Capture the cell that displays the provided text and extract its [X, Y] central coordinate. 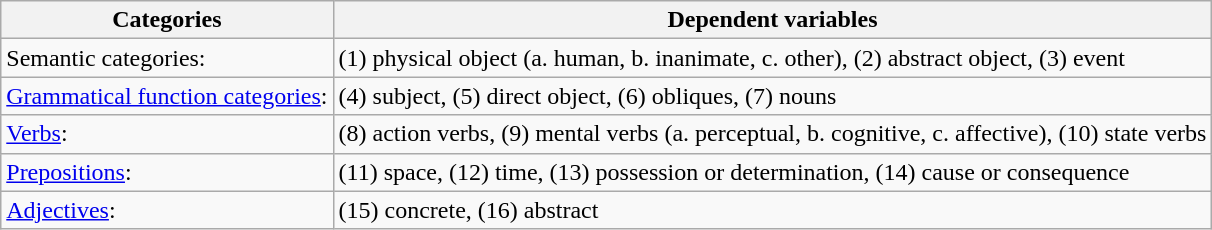
Dependent variables [772, 20]
Prepositions: [167, 172]
(11) space, (12) time, (13) possession or determination, (14) cause or consequence [772, 172]
Adjectives: [167, 210]
(4) subject, (5) direct object, (6) obliques, (7) nouns [772, 96]
Categories [167, 20]
(8) action verbs, (9) mental verbs (a. perceptual, b. cognitive, c. affective), (10) state verbs [772, 134]
Semantic categories: [167, 58]
Verbs: [167, 134]
(1) physical object (a. human, b. inanimate, c. other), (2) abstract object, (3) event [772, 58]
(15) concrete, (16) abstract [772, 210]
Grammatical function categories: [167, 96]
